Return the (x, y) coordinate for the center point of the cell that contains the specified text.  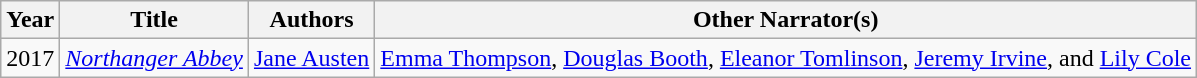
Title (154, 20)
Other Narrator(s) (786, 20)
Year (30, 20)
Emma Thompson, Douglas Booth, Eleanor Tomlinson, Jeremy Irvine, and Lily Cole (786, 58)
Northanger Abbey (154, 58)
Authors (311, 20)
Jane Austen (311, 58)
2017 (30, 58)
